Identify which cell holds the provided text, then report its (x, y) central coordinate. 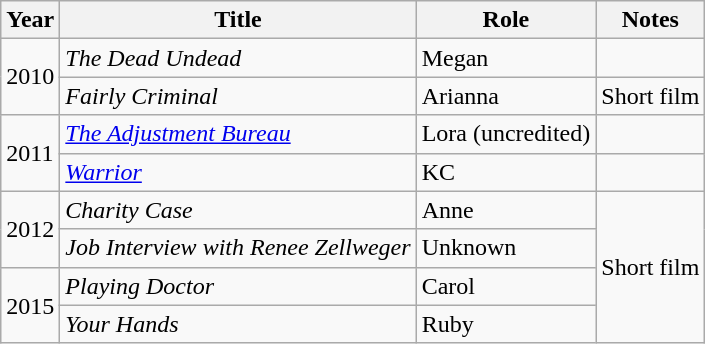
2011 (30, 153)
Ruby (506, 324)
Title (238, 20)
The Adjustment Bureau (238, 134)
Unknown (506, 248)
Role (506, 20)
Warrior (238, 172)
Fairly Criminal (238, 96)
Megan (506, 58)
Lora (uncredited) (506, 134)
2015 (30, 305)
KC (506, 172)
The Dead Undead (238, 58)
Charity Case (238, 210)
2010 (30, 77)
Anne (506, 210)
Playing Doctor (238, 286)
Carol (506, 286)
2012 (30, 229)
Job Interview with Renee Zellweger (238, 248)
Your Hands (238, 324)
Year (30, 20)
Arianna (506, 96)
Notes (650, 20)
